Pinpoint the cell where the given text exists, returning its [x, y] midpoint coordinate. 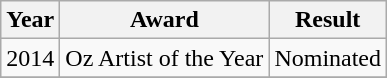
Award [164, 20]
Year [30, 20]
Nominated [328, 58]
2014 [30, 58]
Result [328, 20]
Oz Artist of the Year [164, 58]
